Capture the cell that displays the provided text and extract its (x, y) central coordinate. 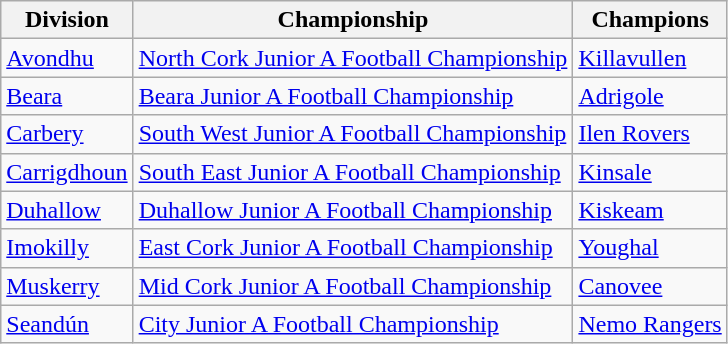
Champions (650, 20)
City Junior A Football Championship (353, 324)
North Cork Junior A Football Championship (353, 58)
South West Junior A Football Championship (353, 134)
Kiskeam (650, 210)
Nemo Rangers (650, 324)
Ilen Rovers (650, 134)
Mid Cork Junior A Football Championship (353, 286)
Duhallow (67, 210)
Adrigole (650, 96)
Muskerry (67, 286)
Carbery (67, 134)
Seandún (67, 324)
Avondhu (67, 58)
Imokilly (67, 248)
South East Junior A Football Championship (353, 172)
Championship (353, 20)
Duhallow Junior A Football Championship (353, 210)
Youghal (650, 248)
East Cork Junior A Football Championship (353, 248)
Kinsale (650, 172)
Division (67, 20)
Beara Junior A Football Championship (353, 96)
Carrigdhoun (67, 172)
Beara (67, 96)
Canovee (650, 286)
Killavullen (650, 58)
